Pinpoint the cell where the given text exists, returning its (X, Y) midpoint coordinate. 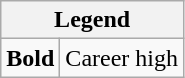
Career high (122, 58)
Legend (92, 20)
Bold (30, 58)
